Locate the cell with the specified text and output its (x, y) center coordinate. 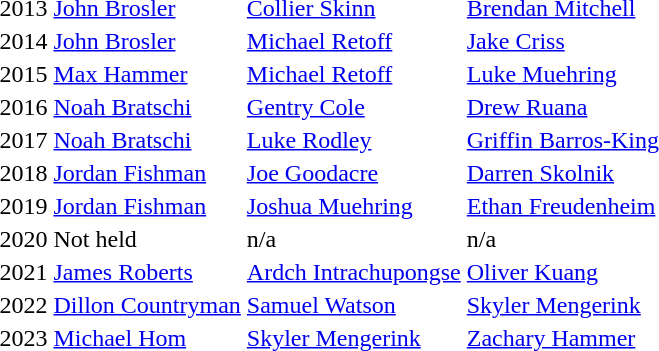
Max Hammer (147, 74)
Gentry Cole (354, 107)
Dillon Countryman (147, 305)
Joshua Muehring (354, 206)
James Roberts (147, 272)
Luke Rodley (354, 140)
Joe Goodacre (354, 173)
John Brosler (147, 41)
n/a (354, 239)
Not held (147, 239)
Samuel Watson (354, 305)
Ardch Intrachupongse (354, 272)
